From the cell containing the given text, extract its center point as [x, y] coordinate. 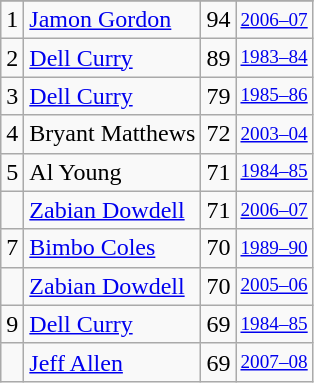
Jamon Gordon [112, 20]
Bryant Matthews [112, 134]
1983–84 [274, 58]
Al Young [112, 172]
5 [12, 172]
94 [218, 20]
1985–86 [274, 96]
2005–06 [274, 286]
2007–08 [274, 362]
2 [12, 58]
2003–04 [274, 134]
72 [218, 134]
1 [12, 20]
89 [218, 58]
79 [218, 96]
7 [12, 248]
4 [12, 134]
9 [12, 324]
Bimbo Coles [112, 248]
1989–90 [274, 248]
3 [12, 96]
Jeff Allen [112, 362]
